Pinpoint the cell where the given text exists, returning its [X, Y] midpoint coordinate. 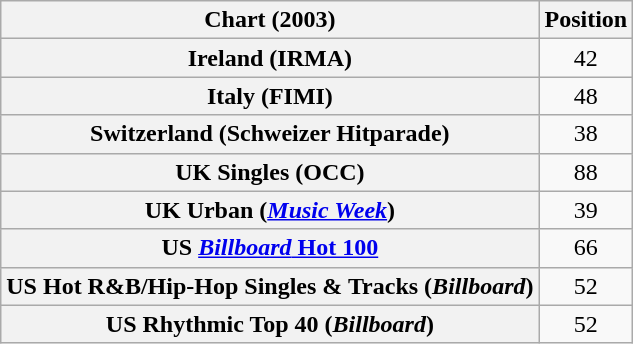
Chart (2003) [270, 20]
39 [586, 210]
48 [586, 96]
Switzerland (Schweizer Hitparade) [270, 134]
Italy (FIMI) [270, 96]
US Hot R&B/Hip-Hop Singles & Tracks (Billboard) [270, 286]
38 [586, 134]
UK Singles (OCC) [270, 172]
Position [586, 20]
US Billboard Hot 100 [270, 248]
42 [586, 58]
88 [586, 172]
UK Urban (Music Week) [270, 210]
66 [586, 248]
US Rhythmic Top 40 (Billboard) [270, 324]
Ireland (IRMA) [270, 58]
